Pinpoint the cell where the given text exists, returning its [X, Y] midpoint coordinate. 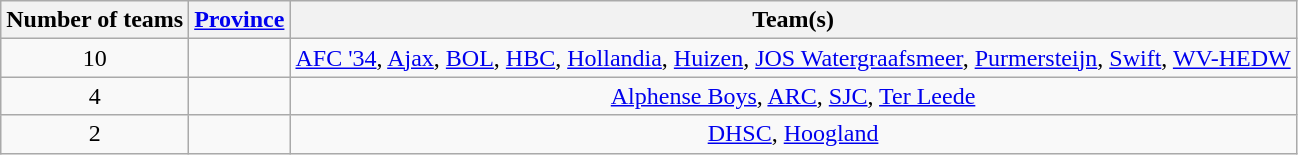
Number of teams [95, 20]
DHSC, Hoogland [793, 134]
4 [95, 96]
Province [240, 20]
2 [95, 134]
Alphense Boys, ARC, SJC, Ter Leede [793, 96]
AFC '34, Ajax, BOL, HBC, Hollandia, Huizen, JOS Watergraafsmeer, Purmersteijn, Swift, WV-HEDW [793, 58]
10 [95, 58]
Team(s) [793, 20]
